Identify which cell holds the provided text, then report its (x, y) central coordinate. 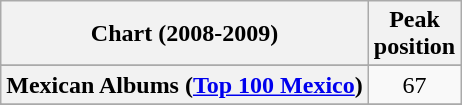
67 (414, 85)
Chart (2008-2009) (185, 34)
Mexican Albums (Top 100 Mexico) (185, 85)
Peakposition (414, 34)
